Return [X, Y] of the center of cell containing provided text 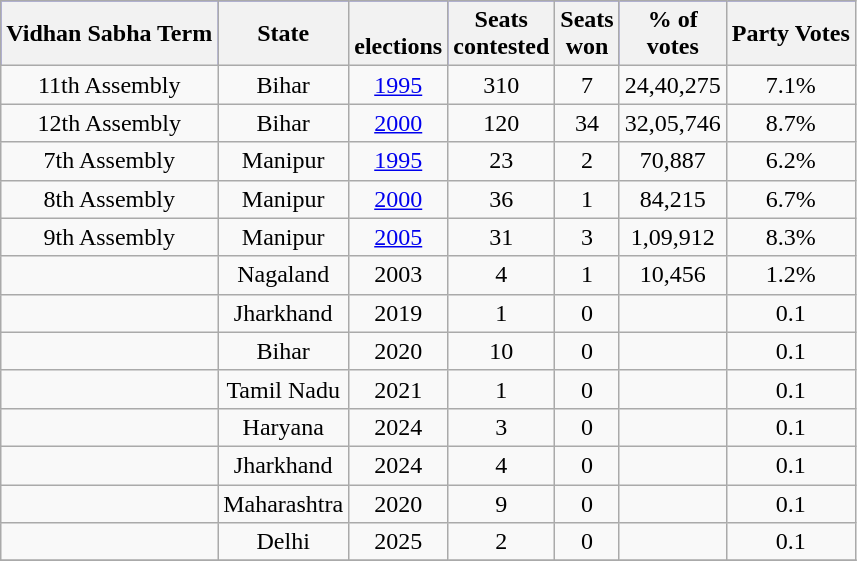
2019 [398, 313]
% of votes [672, 34]
6.2% [790, 161]
Seatswon [587, 34]
Maharashtra [284, 503]
Seatscontested [502, 34]
2025 [398, 542]
8.7% [790, 123]
70,887 [672, 161]
8th Assembly [110, 199]
31 [502, 237]
10,456 [672, 275]
Delhi [284, 542]
Vidhan Sabha Term [110, 34]
9th Assembly [110, 237]
24,40,275 [672, 85]
Haryana [284, 427]
2005 [398, 237]
120 [502, 123]
Nagaland [284, 275]
36 [502, 199]
11th Assembly [110, 85]
12th Assembly [110, 123]
23 [502, 161]
7 [587, 85]
10 [502, 351]
9 [502, 503]
Party Votes [790, 34]
Tamil Nadu [284, 389]
84,215 [672, 199]
6.7% [790, 199]
1,09,912 [672, 237]
310 [502, 85]
7.1% [790, 85]
1.2% [790, 275]
2003 [398, 275]
7th Assembly [110, 161]
State [284, 34]
34 [587, 123]
32,05,746 [672, 123]
8.3% [790, 237]
elections [398, 34]
2021 [398, 389]
